Find where the given text appears and provide that cell's center as [x, y] coordinate. 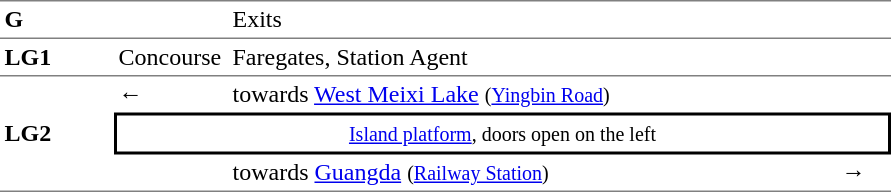
← [171, 94]
towards Guangda (Railway Station) [532, 173]
→ [864, 173]
Faregates, Station Agent [532, 58]
LG2 [57, 134]
Concourse [171, 58]
Island platform, doors open on the left [502, 133]
towards West Meixi Lake (Yingbin Road) [532, 94]
Exits [532, 20]
G [57, 20]
LG1 [57, 58]
